Provide the (x, y) coordinate of the cell's center where the given text is located.  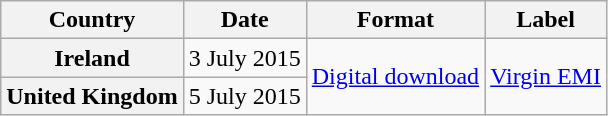
5 July 2015 (244, 96)
United Kingdom (92, 96)
Ireland (92, 58)
3 July 2015 (244, 58)
Virgin EMI (546, 77)
Format (395, 20)
Digital download (395, 77)
Country (92, 20)
Date (244, 20)
Label (546, 20)
